Detect which cell encompasses the target text, then output its [X, Y] center coordinate. 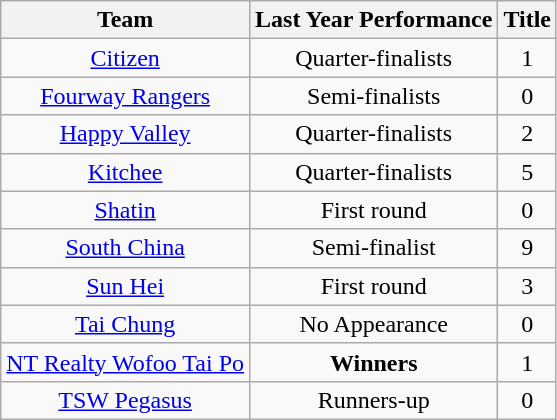
Happy Valley [126, 134]
3 [528, 286]
2 [528, 134]
No Appearance [374, 324]
Fourway Rangers [126, 96]
Semi-finalist [374, 248]
Winners [374, 362]
Kitchee [126, 172]
Semi-finalists [374, 96]
Runners-up [374, 400]
Tai Chung [126, 324]
South China [126, 248]
Last Year Performance [374, 20]
9 [528, 248]
Citizen [126, 58]
Team [126, 20]
TSW Pegasus [126, 400]
Shatin [126, 210]
5 [528, 172]
NT Realty Wofoo Tai Po [126, 362]
Title [528, 20]
Sun Hei [126, 286]
